Output the (X, Y) coordinate of the center of the cell containing the given text.  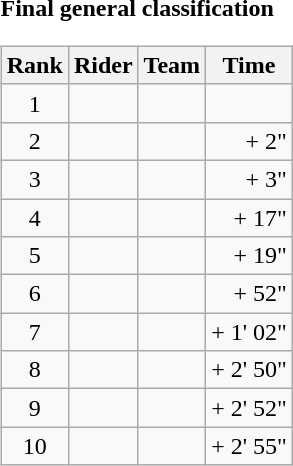
Rider (103, 65)
Team (172, 65)
9 (34, 408)
+ 2" (250, 141)
1 (34, 103)
7 (34, 332)
+ 2' 52" (250, 408)
Time (250, 65)
+ 19" (250, 256)
6 (34, 294)
+ 3" (250, 179)
8 (34, 370)
Rank (34, 65)
+ 1' 02" (250, 332)
4 (34, 217)
10 (34, 446)
+ 17" (250, 217)
3 (34, 179)
2 (34, 141)
+ 2' 50" (250, 370)
+ 52" (250, 294)
+ 2' 55" (250, 446)
5 (34, 256)
